Identify which cell holds the provided text, then report its [x, y] central coordinate. 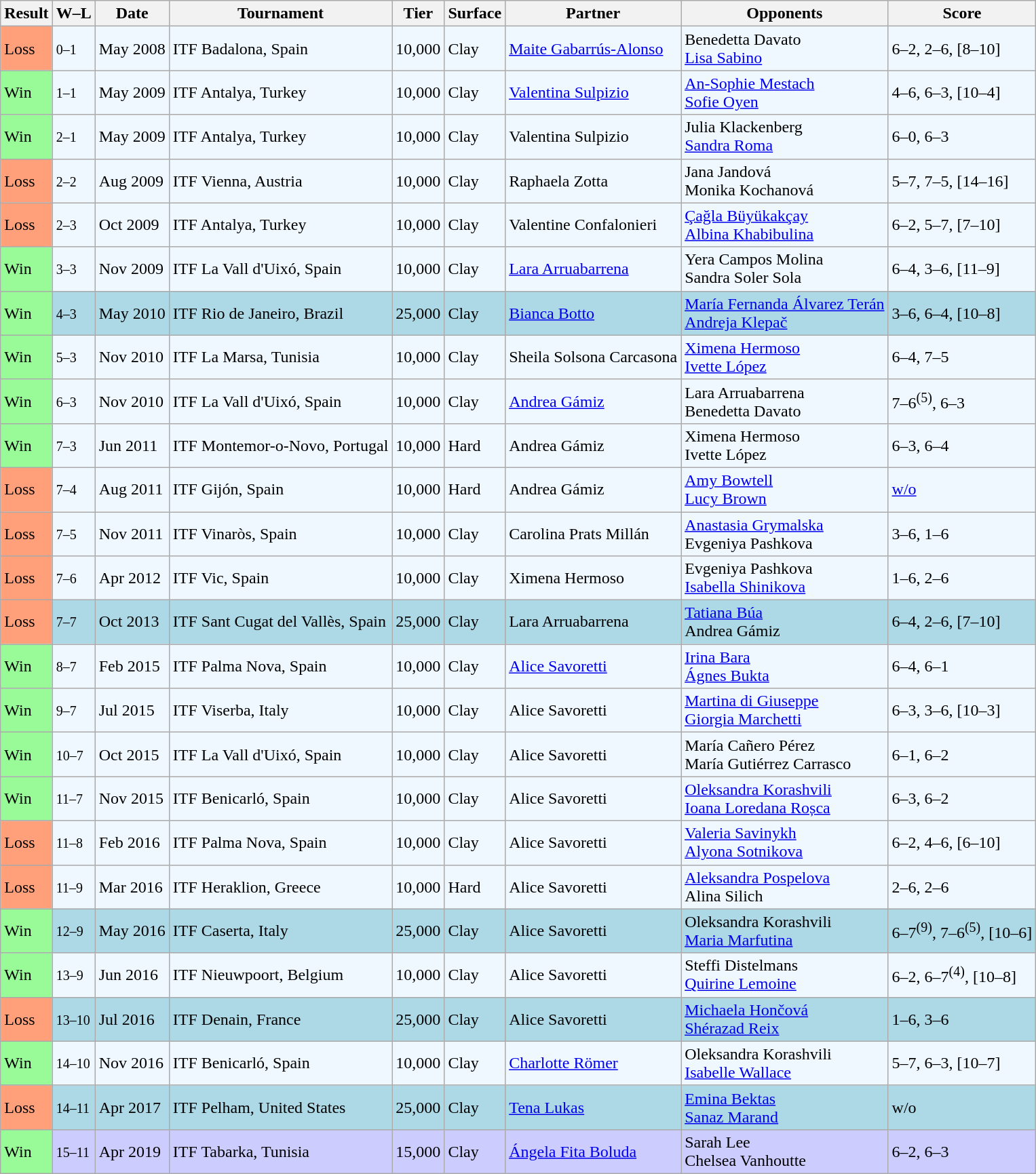
ITF Pelham, United States [281, 1107]
ITF Caserta, Italy [281, 931]
Aleksandra Pospelova Alina Silich [784, 887]
Sarah Lee Chelsea Vanhoutte [784, 1152]
ITF Gijón, Spain [281, 490]
ITF Sant Cugat del Vallès, Spain [281, 623]
Tatiana Búa Andrea Gámiz [784, 623]
12–9 [73, 931]
15,000 [418, 1152]
Mar 2016 [132, 887]
6–7(9), 7–6(5), [10–6] [962, 931]
6–2, 6–3 [962, 1152]
5–3 [73, 357]
Valeria Savinykh Alyona Sotnikova [784, 842]
13–9 [73, 975]
6–2, 6–7(4), [10–8] [962, 975]
Tournament [281, 14]
ITF Vic, Spain [281, 578]
May 2016 [132, 931]
Evgeniya Pashkova Isabella Shinikova [784, 578]
May 2010 [132, 313]
11–8 [73, 842]
Steffi Distelmans Quirine Lemoine [784, 975]
6–4, 3–6, [11–9] [962, 269]
3–6, 1–6 [962, 533]
Michaela Hončová Shérazad Reix [784, 1019]
3–6, 6–4, [10–8] [962, 313]
7–6(5), 6–3 [962, 402]
5–7, 6–3, [10–7] [962, 1063]
ITF Badalona, Spain [281, 49]
5–7, 7–5, [14–16] [962, 180]
1–1 [73, 92]
Benedetta Davato Lisa Sabino [784, 49]
Date [132, 14]
14–10 [73, 1063]
0–1 [73, 49]
Nov 2016 [132, 1063]
ITF Montemor-o-Novo, Portugal [281, 445]
ITF Tabarka, Tunisia [281, 1152]
Maite Gabarrús-Alonso [593, 49]
Tier [418, 14]
ITF Nieuwpoort, Belgium [281, 975]
Opponents [784, 14]
6–2, 2–6, [8–10] [962, 49]
1–6, 3–6 [962, 1019]
Valentine Confalonieri [593, 225]
Jun 2011 [132, 445]
Carolina Prats Millán [593, 533]
6–2, 5–7, [7–10] [962, 225]
7–5 [73, 533]
W–L [73, 14]
Score [962, 14]
6–3, 6–4 [962, 445]
ITF Vinaròs, Spain [281, 533]
ITF La Marsa, Tunisia [281, 357]
14–11 [73, 1107]
Lara Arruabarrena Benedetta Davato [784, 402]
Aug 2011 [132, 490]
2–3 [73, 225]
7–4 [73, 490]
May 2008 [132, 49]
3–3 [73, 269]
Apr 2017 [132, 1107]
6–1, 6–2 [962, 754]
Amy Bowtell Lucy Brown [784, 490]
Julia Klackenberg Sandra Roma [784, 137]
Irina Bara Ágnes Bukta [784, 666]
Nov 2009 [132, 269]
6–3, 6–2 [962, 799]
Feb 2016 [132, 842]
Surface [475, 14]
Ximena Hermoso [593, 578]
Oct 2009 [132, 225]
Result [26, 14]
Raphaela Zotta [593, 180]
4–3 [73, 313]
2–6, 2–6 [962, 887]
María Cañero Pérez María Gutiérrez Carrasco [784, 754]
Oleksandra Korashvili Maria Marfutina [784, 931]
Jana Jandová Monika Kochanová [784, 180]
Nov 2011 [132, 533]
Oleksandra Korashvili Ioana Loredana Roșca [784, 799]
15–11 [73, 1152]
ITF Rio de Janeiro, Brazil [281, 313]
ITF Denain, France [281, 1019]
Jul 2016 [132, 1019]
Partner [593, 14]
6–4, 2–6, [7–10] [962, 623]
Tena Lukas [593, 1107]
6–3 [73, 402]
6–4, 6–1 [962, 666]
10–7 [73, 754]
6–2, 4–6, [6–10] [962, 842]
Sheila Solsona Carcasona [593, 357]
Oleksandra Korashvili Isabelle Wallace [784, 1063]
6–0, 6–3 [962, 137]
Jul 2015 [132, 711]
13–10 [73, 1019]
Bianca Botto [593, 313]
Aug 2009 [132, 180]
ITF Heraklion, Greece [281, 887]
ITF Viserba, Italy [281, 711]
Feb 2015 [132, 666]
11–9 [73, 887]
María Fernanda Álvarez Terán Andreja Klepač [784, 313]
7–3 [73, 445]
Jun 2016 [132, 975]
Apr 2019 [132, 1152]
8–7 [73, 666]
Emina Bektas Sanaz Marand [784, 1107]
11–7 [73, 799]
Anastasia Grymalska Evgeniya Pashkova [784, 533]
2–2 [73, 180]
7–7 [73, 623]
ITF Vienna, Austria [281, 180]
Çağla Büyükakçay Albina Khabibulina [784, 225]
6–3, 3–6, [10–3] [962, 711]
An-Sophie Mestach Sofie Oyen [784, 92]
Nov 2015 [132, 799]
6–4, 7–5 [962, 357]
1–6, 2–6 [962, 578]
2–1 [73, 137]
9–7 [73, 711]
Apr 2012 [132, 578]
4–6, 6–3, [10–4] [962, 92]
Charlotte Römer [593, 1063]
Ángela Fita Boluda [593, 1152]
7–6 [73, 578]
Yera Campos Molina Sandra Soler Sola [784, 269]
Oct 2013 [132, 623]
Martina di Giuseppe Giorgia Marchetti [784, 711]
Oct 2015 [132, 754]
